Scan for the cell matching the given text and deliver its (X, Y) coordinate at center. 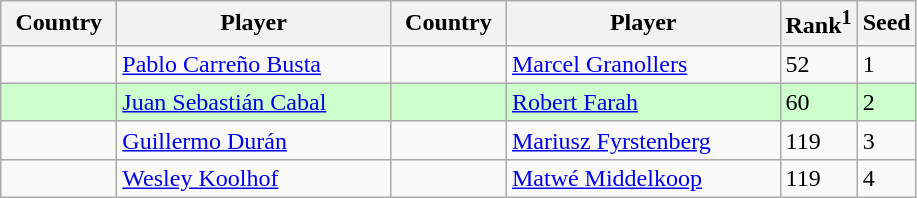
Rank1 (818, 24)
Seed (886, 24)
52 (818, 64)
Robert Farah (643, 102)
4 (886, 178)
Mariusz Fyrstenberg (643, 140)
Wesley Koolhof (254, 178)
Matwé Middelkoop (643, 178)
Pablo Carreño Busta (254, 64)
60 (818, 102)
3 (886, 140)
2 (886, 102)
1 (886, 64)
Marcel Granollers (643, 64)
Juan Sebastián Cabal (254, 102)
Guillermo Durán (254, 140)
